Extract the [X, Y] coordinate from the center of the cell holding the provided text.  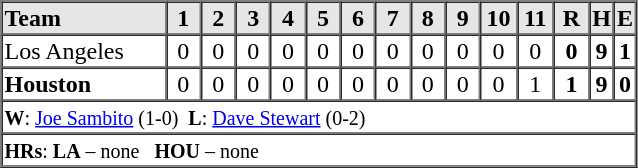
6 [358, 18]
Houston [84, 84]
5 [324, 18]
2 [218, 18]
Team [84, 18]
Los Angeles [84, 50]
8 [428, 18]
4 [288, 18]
11 [536, 18]
10 [498, 18]
7 [392, 18]
3 [254, 18]
HRs: LA – none HOU – none [319, 150]
W: Joe Sambito (1-0) L: Dave Stewart (0-2) [319, 116]
R [572, 18]
H [602, 18]
E [625, 18]
